Determine the (x, y) coordinate at the center of the cell enclosing the given text.  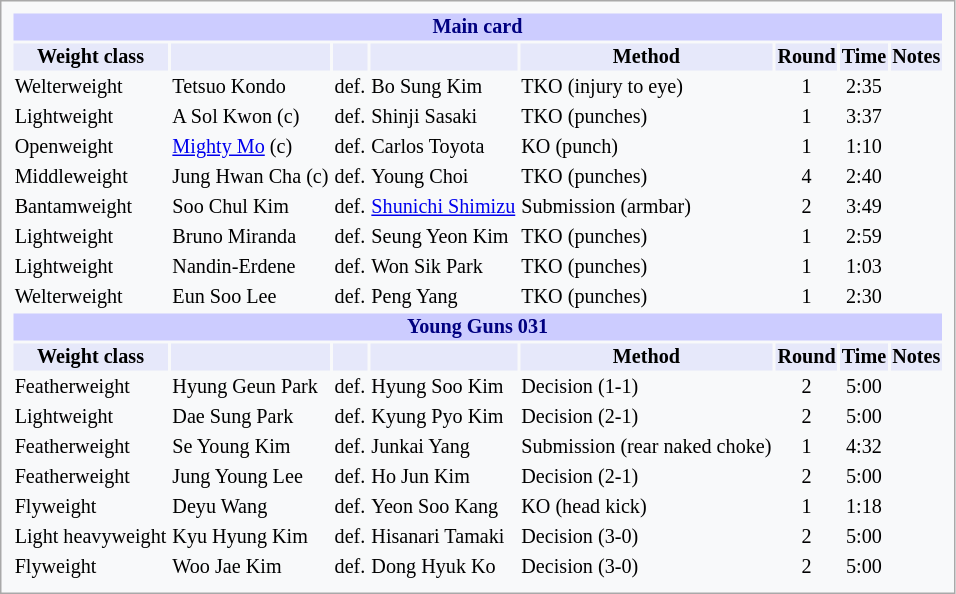
Kyung Pyo Kim (444, 416)
Middleweight (90, 176)
Submission (rear naked choke) (646, 446)
Carlos Toyota (444, 146)
Hisanari Tamaki (444, 536)
Openweight (90, 146)
Hyung Geun Park (250, 386)
Bo Sung Kim (444, 86)
Ho Jun Kim (444, 476)
Young Guns 031 (478, 326)
4 (806, 176)
2:40 (864, 176)
Shinji Sasaki (444, 116)
Main card (478, 26)
Light heavyweight (90, 536)
Peng Yang (444, 296)
Tetsuo Kondo (250, 86)
KO (head kick) (646, 506)
2:30 (864, 296)
Kyu Hyung Kim (250, 536)
Dong Hyuk Ko (444, 566)
Won Sik Park (444, 266)
Woo Jae Kim (250, 566)
Jung Young Lee (250, 476)
Mighty Mo (c) (250, 146)
Nandin-Erdene (250, 266)
Soo Chul Kim (250, 206)
Hyung Soo Kim (444, 386)
Yeon Soo Kang (444, 506)
1:18 (864, 506)
Young Choi (444, 176)
Jung Hwan Cha (c) (250, 176)
2:59 (864, 236)
2:35 (864, 86)
4:32 (864, 446)
Se Young Kim (250, 446)
A Sol Kwon (c) (250, 116)
Dae Sung Park (250, 416)
Decision (1-1) (646, 386)
3:37 (864, 116)
1:03 (864, 266)
Submission (armbar) (646, 206)
Eun Soo Lee (250, 296)
Junkai Yang (444, 446)
Bantamweight (90, 206)
Seung Yeon Kim (444, 236)
Bruno Miranda (250, 236)
TKO (injury to eye) (646, 86)
Shunichi Shimizu (444, 206)
Deyu Wang (250, 506)
1:10 (864, 146)
KO (punch) (646, 146)
3:49 (864, 206)
